Identify which cell holds the provided text, then report its [X, Y] central coordinate. 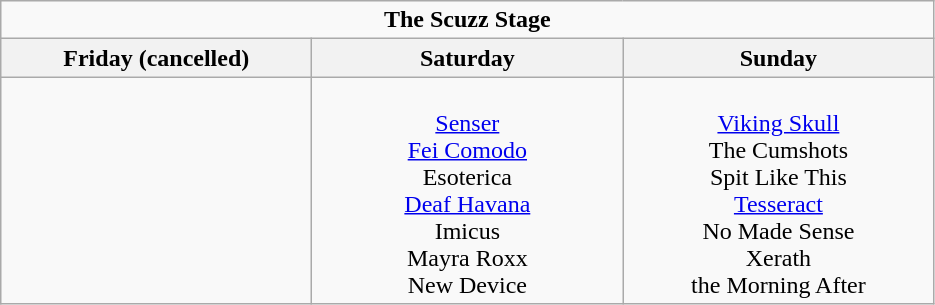
Saturday [468, 58]
Viking Skull The Cumshots Spit Like This Tesseract No Made Sense Xerath the Morning After [778, 190]
Friday (cancelled) [156, 58]
Senser Fei Comodo Esoterica Deaf Havana Imicus Mayra Roxx New Device [468, 190]
The Scuzz Stage [468, 20]
Sunday [778, 58]
